Provide the (x, y) coordinate of the cell's center where the given text is located.  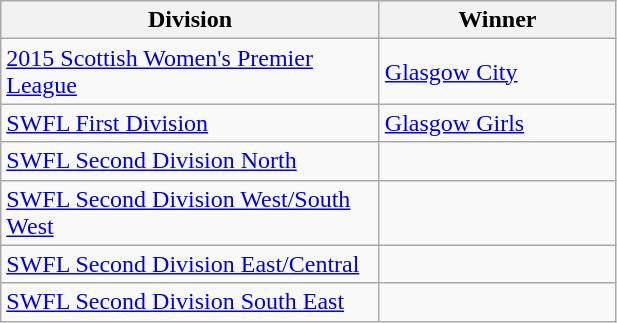
2015 Scottish Women's Premier League (190, 72)
Glasgow Girls (497, 123)
Winner (497, 20)
SWFL Second Division East/Central (190, 264)
SWFL First Division (190, 123)
SWFL Second Division South East (190, 302)
Division (190, 20)
SWFL Second Division North (190, 161)
Glasgow City (497, 72)
SWFL Second Division West/South West (190, 212)
